Determine the [x, y] coordinate at the center of the cell enclosing the given text.  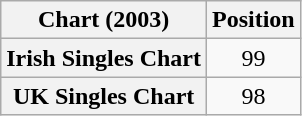
98 [254, 96]
Position [254, 20]
99 [254, 58]
Irish Singles Chart [104, 58]
Chart (2003) [104, 20]
UK Singles Chart [104, 96]
